Find where the given text appears and provide that cell's center as (x, y) coordinate. 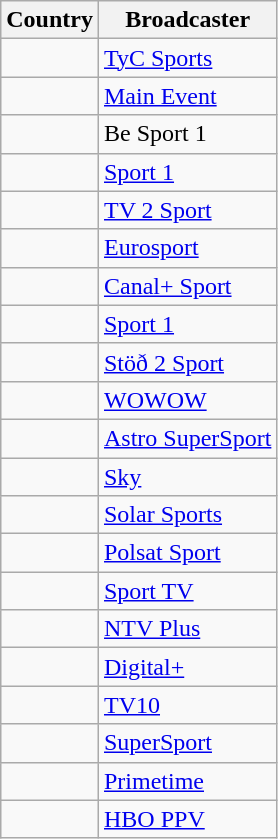
Astro SuperSport (187, 438)
TV10 (187, 705)
Sport TV (187, 591)
Polsat Sport (187, 553)
Country (50, 20)
SuperSport (187, 743)
Canal+ Sport (187, 286)
Eurosport (187, 248)
HBO PPV (187, 819)
TV 2 Sport (187, 210)
Sky (187, 477)
Be Sport 1 (187, 134)
Solar Sports (187, 515)
TyC Sports (187, 58)
WOWOW (187, 400)
Main Event (187, 96)
Broadcaster (187, 20)
Stöð 2 Sport (187, 362)
Digital+ (187, 667)
NTV Plus (187, 629)
Primetime (187, 781)
